Return the [x, y] coordinate for the center point of the cell that contains the specified text.  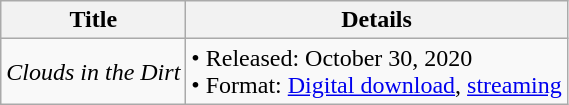
• Released: October 30, 2020• Format: Digital download, streaming [376, 72]
Clouds in the Dirt [94, 72]
Details [376, 20]
Title [94, 20]
